Determine the [X, Y] coordinate at the center of the cell enclosing the given text.  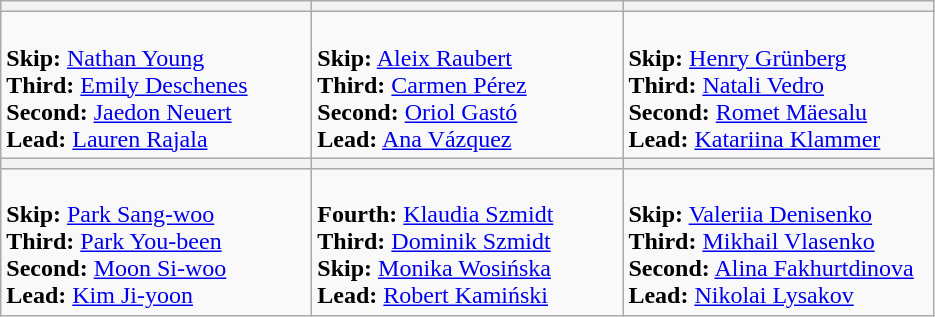
Skip: Valeriia Denisenko Third: Mikhail Vlasenko Second: Alina Fakhurtdinova Lead: Nikolai Lysakov [778, 242]
Skip: Park Sang-woo Third: Park You-been Second: Moon Si-woo Lead: Kim Ji-yoon [156, 242]
Skip: Aleix Raubert Third: Carmen Pérez Second: Oriol Gastó Lead: Ana Vázquez [468, 85]
Skip: Nathan Young Third: Emily Deschenes Second: Jaedon Neuert Lead: Lauren Rajala [156, 85]
Skip: Henry Grünberg Third: Natali Vedro Second: Romet Mäesalu Lead: Katariina Klammer [778, 85]
Fourth: Klaudia Szmidt Third: Dominik Szmidt Skip: Monika Wosińska Lead: Robert Kamiński [468, 242]
